Capture the cell that displays the provided text and extract its [X, Y] central coordinate. 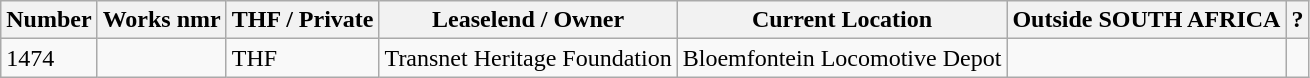
? [1298, 20]
Outside SOUTH AFRICA [1146, 20]
Number [49, 20]
THF / Private [302, 20]
Bloemfontein Locomotive Depot [842, 58]
Transnet Heritage Foundation [528, 58]
Works nmr [162, 20]
Leaselend / Owner [528, 20]
THF [302, 58]
Current Location [842, 20]
1474 [49, 58]
